From the cell containing the given text, extract its center point as [X, Y] coordinate. 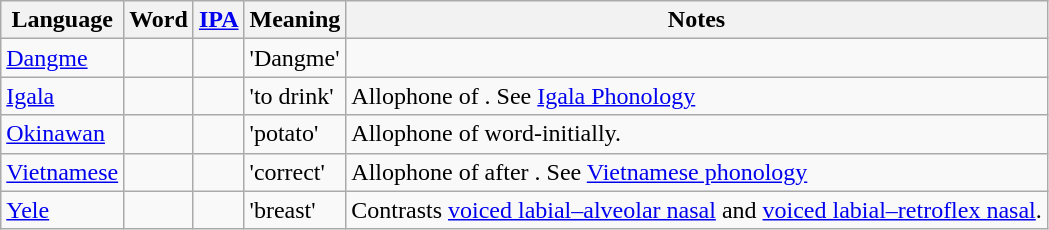
IPA [218, 20]
Notes [697, 20]
Contrasts voiced labial–alveolar nasal and voiced labial–retroflex nasal. [697, 210]
'potato' [295, 134]
Allophone of . See Igala Phonology [697, 96]
Igala [62, 96]
'breast' [295, 210]
'correct' [295, 172]
'to drink' [295, 96]
Dangme [62, 58]
Vietnamese [62, 172]
Yele [62, 210]
Language [62, 20]
Word [159, 20]
Allophone of word-initially. [697, 134]
Allophone of after . See Vietnamese phonology [697, 172]
'Dangme' [295, 58]
Meaning [295, 20]
Okinawan [62, 134]
